Determine the [x, y] coordinate at the center of the cell enclosing the given text.  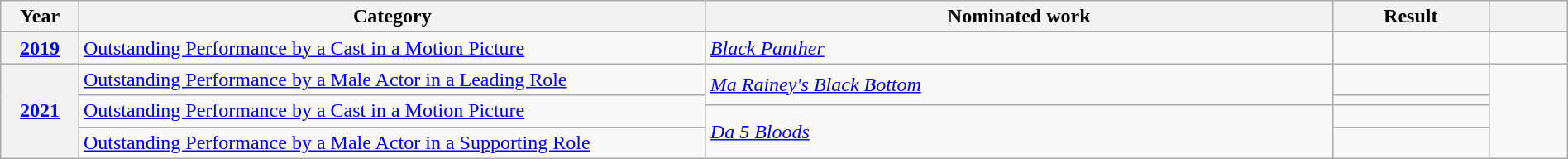
2019 [40, 48]
2021 [40, 111]
Nominated work [1019, 17]
Outstanding Performance by a Male Actor in a Leading Role [392, 79]
Result [1411, 17]
Ma Rainey's Black Bottom [1019, 84]
Year [40, 17]
Outstanding Performance by a Male Actor in a Supporting Role [392, 142]
Category [392, 17]
Da 5 Bloods [1019, 131]
Black Panther [1019, 48]
